Search for the cell housing the specified text and yield its [X, Y] center coordinate. 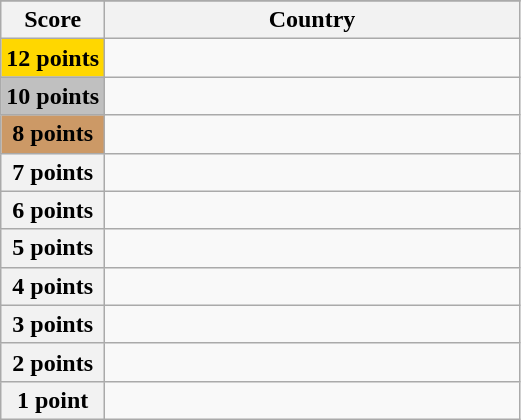
1 point [53, 400]
4 points [53, 286]
12 points [53, 58]
3 points [53, 324]
7 points [53, 172]
Score [53, 20]
8 points [53, 134]
Country [312, 20]
10 points [53, 96]
2 points [53, 362]
5 points [53, 248]
6 points [53, 210]
